For the text-containing cell, return its midpoint in [x, y] coordinate format. 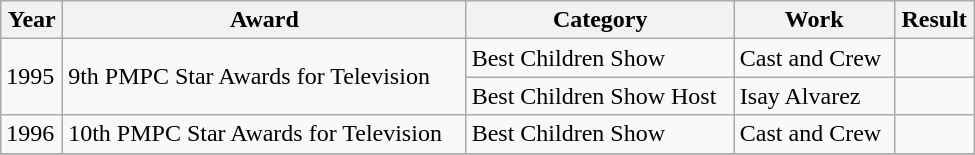
Best Children Show Host [600, 96]
1996 [32, 134]
Work [814, 20]
Year [32, 20]
1995 [32, 77]
Isay Alvarez [814, 96]
9th PMPC Star Awards for Television [264, 77]
Category [600, 20]
Result [934, 20]
10th PMPC Star Awards for Television [264, 134]
Award [264, 20]
